Locate the cell with the specified text and output its [x, y] center coordinate. 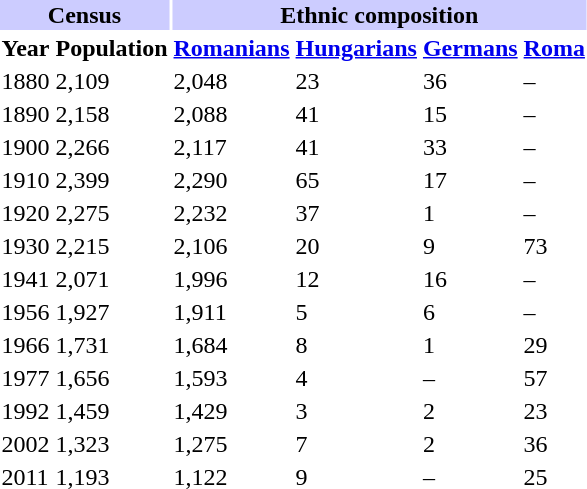
8 [356, 345]
2,048 [232, 81]
20 [356, 246]
1,684 [232, 345]
Romanians [232, 48]
2,109 [112, 81]
1,656 [112, 378]
2002 [26, 444]
2,215 [112, 246]
6 [470, 312]
1930 [26, 246]
Year [26, 48]
4 [356, 378]
1,459 [112, 411]
Population [112, 48]
9 [470, 246]
2,071 [112, 279]
5 [356, 312]
7 [356, 444]
1,927 [112, 312]
1992 [26, 411]
Hungarians [356, 48]
2,290 [232, 180]
Roma [554, 48]
65 [356, 180]
Census [84, 15]
1880 [26, 81]
1977 [26, 378]
29 [554, 345]
73 [554, 246]
1,593 [232, 378]
1,429 [232, 411]
1900 [26, 147]
12 [356, 279]
1,996 [232, 279]
1956 [26, 312]
3 [356, 411]
1,323 [112, 444]
1890 [26, 114]
57 [554, 378]
37 [356, 213]
1966 [26, 345]
2,158 [112, 114]
1910 [26, 180]
17 [470, 180]
15 [470, 114]
1,731 [112, 345]
1,275 [232, 444]
Ethnic composition [379, 15]
Germans [470, 48]
2,106 [232, 246]
1941 [26, 279]
2,266 [112, 147]
2,232 [232, 213]
1,911 [232, 312]
2,399 [112, 180]
1920 [26, 213]
2,275 [112, 213]
2,117 [232, 147]
33 [470, 147]
16 [470, 279]
2,088 [232, 114]
